Search for the cell housing the specified text and yield its (X, Y) center coordinate. 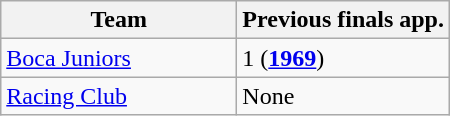
1 (1969) (344, 58)
Previous finals app. (344, 20)
None (344, 96)
Team (119, 20)
Racing Club (119, 96)
Boca Juniors (119, 58)
